Extract the (x, y) coordinate from the center of the cell holding the provided text.  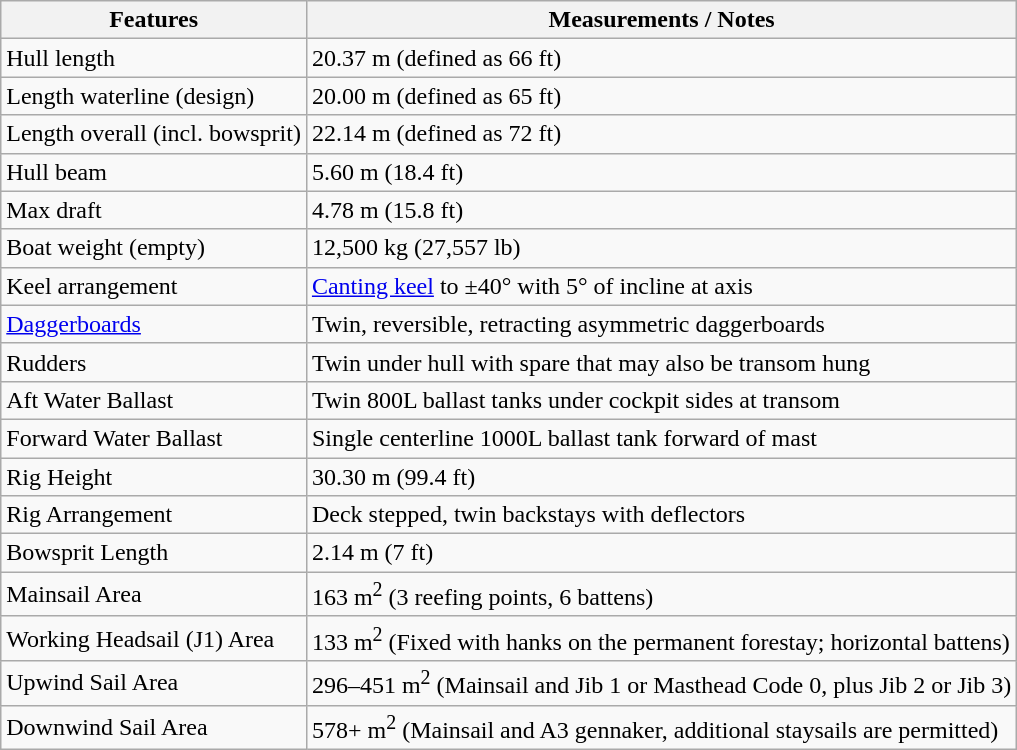
163 m2 (3 reefing points, 6 battens) (661, 594)
Twin under hull with spare that may also be transom hung (661, 362)
Aft Water Ballast (154, 400)
Features (154, 20)
Single centerline 1000L ballast tank forward of mast (661, 438)
30.30 m (99.4 ft) (661, 477)
2.14 m (7 ft) (661, 553)
Deck stepped, twin backstays with deflectors (661, 515)
5.60 m (18.4 ft) (661, 172)
578+ m2 (Mainsail and A3 gennaker, additional staysails are permitted) (661, 728)
Daggerboards (154, 324)
Length waterline (design) (154, 96)
296–451 m2 (Mainsail and Jib 1 or Masthead Code 0, plus Jib 2 or Jib 3) (661, 684)
Upwind Sail Area (154, 684)
Measurements / Notes (661, 20)
4.78 m (15.8 ft) (661, 210)
Length overall (incl. bowsprit) (154, 134)
12,500 kg (27,557 lb) (661, 248)
Twin, reversible, retracting asymmetric daggerboards (661, 324)
Rig Height (154, 477)
20.37 m (defined as 66 ft) (661, 58)
Max draft (154, 210)
Forward Water Ballast (154, 438)
22.14 m (defined as 72 ft) (661, 134)
Mainsail Area (154, 594)
Hull beam (154, 172)
Hull length (154, 58)
Working Headsail (J1) Area (154, 638)
Rudders (154, 362)
Bowsprit Length (154, 553)
Downwind Sail Area (154, 728)
Keel arrangement (154, 286)
20.00 m (defined as 65 ft) (661, 96)
Canting keel to ±40° with 5° of incline at axis (661, 286)
Rig Arrangement (154, 515)
Boat weight (empty) (154, 248)
Twin 800L ballast tanks under cockpit sides at transom (661, 400)
133 m2 (Fixed with hanks on the permanent forestay; horizontal battens) (661, 638)
